Extract the (x, y) coordinate from the center of the cell holding the provided text.  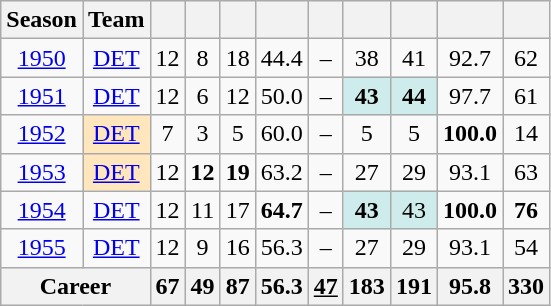
1953 (42, 172)
19 (238, 172)
44.4 (282, 58)
41 (414, 58)
62 (526, 58)
1952 (42, 134)
54 (526, 248)
6 (202, 96)
61 (526, 96)
76 (526, 210)
11 (202, 210)
97.7 (470, 96)
330 (526, 286)
44 (414, 96)
1955 (42, 248)
16 (238, 248)
3 (202, 134)
50.0 (282, 96)
67 (168, 286)
1951 (42, 96)
87 (238, 286)
18 (238, 58)
47 (326, 286)
92.7 (470, 58)
95.8 (470, 286)
Team (116, 20)
63 (526, 172)
183 (366, 286)
9 (202, 248)
8 (202, 58)
49 (202, 286)
7 (168, 134)
Season (42, 20)
14 (526, 134)
64.7 (282, 210)
60.0 (282, 134)
1950 (42, 58)
38 (366, 58)
191 (414, 286)
1954 (42, 210)
63.2 (282, 172)
17 (238, 210)
Career (76, 286)
